Scan for the cell matching the given text and deliver its [X, Y] coordinate at center. 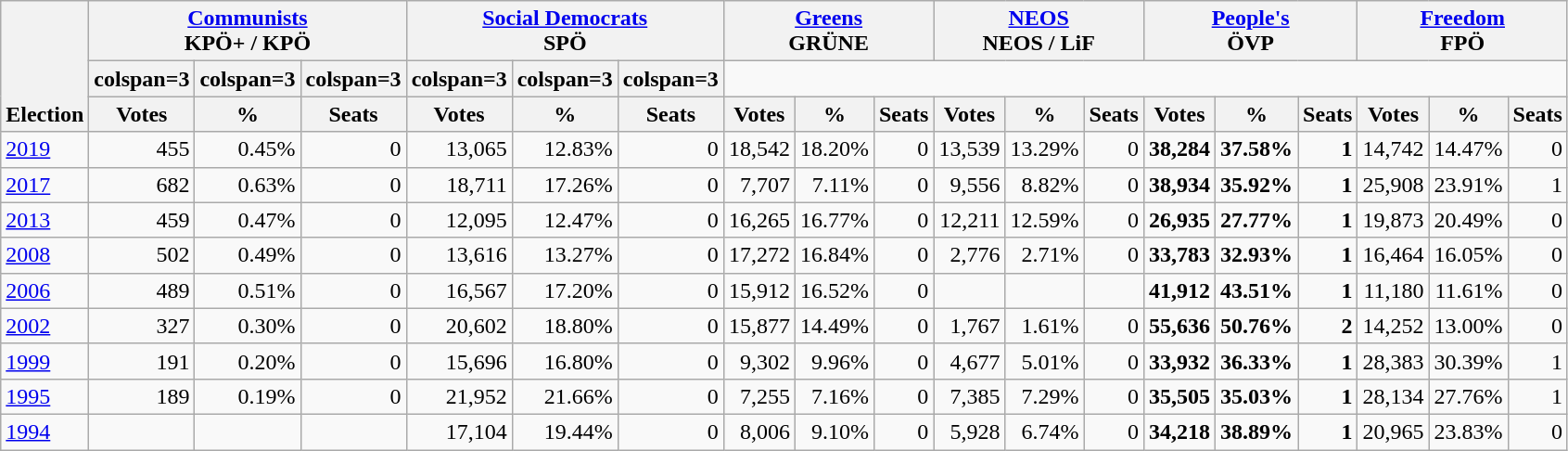
16.77% [835, 220]
8,006 [759, 432]
1,767 [970, 326]
7,707 [759, 185]
7.11% [835, 185]
0.19% [248, 396]
12.83% [565, 149]
13.00% [1469, 326]
28,383 [1393, 361]
27.76% [1469, 396]
FreedomFPÖ [1463, 32]
35.03% [1256, 396]
38,934 [1179, 185]
34,218 [1179, 432]
50.76% [1256, 326]
13,065 [459, 149]
502 [142, 255]
2.71% [1044, 255]
4,677 [970, 361]
11,180 [1393, 290]
36.33% [1256, 361]
Election [45, 67]
25,908 [1393, 185]
17,104 [459, 432]
7.16% [835, 396]
16.80% [565, 361]
2006 [45, 290]
26,935 [1179, 220]
19,873 [1393, 220]
16.84% [835, 255]
28,134 [1393, 396]
12.59% [1044, 220]
15,696 [459, 361]
1.61% [1044, 326]
0.51% [248, 290]
9.10% [835, 432]
13,539 [970, 149]
14,742 [1393, 149]
2017 [45, 185]
327 [142, 326]
18.20% [835, 149]
Social DemocratsSPÖ [565, 32]
17.26% [565, 185]
2013 [45, 220]
0.30% [248, 326]
18,711 [459, 185]
People'sÖVP [1250, 32]
459 [142, 220]
19.44% [565, 432]
9.96% [835, 361]
20,965 [1393, 432]
41,912 [1179, 290]
0.49% [248, 255]
16.52% [835, 290]
16,464 [1393, 255]
6.74% [1044, 432]
0.20% [248, 361]
21,952 [459, 396]
191 [142, 361]
15,912 [759, 290]
38,284 [1179, 149]
13.29% [1044, 149]
18.80% [565, 326]
489 [142, 290]
2002 [45, 326]
0.47% [248, 220]
1999 [45, 361]
27.77% [1256, 220]
16,265 [759, 220]
9,302 [759, 361]
38.89% [1256, 432]
0.45% [248, 149]
43.51% [1256, 290]
16,567 [459, 290]
2008 [45, 255]
17,272 [759, 255]
20.49% [1469, 220]
2 [1328, 326]
33,783 [1179, 255]
1994 [45, 432]
32.93% [1256, 255]
NEOSNEOS / LiF [1039, 32]
23.91% [1469, 185]
33,932 [1179, 361]
682 [142, 185]
7.29% [1044, 396]
35.92% [1256, 185]
8.82% [1044, 185]
16.05% [1469, 255]
20,602 [459, 326]
14,252 [1393, 326]
5,928 [970, 432]
13.27% [565, 255]
189 [142, 396]
15,877 [759, 326]
5.01% [1044, 361]
21.66% [565, 396]
11.61% [1469, 290]
2,776 [970, 255]
CommunistsKPÖ+ / KPÖ [248, 32]
14.49% [835, 326]
455 [142, 149]
30.39% [1469, 361]
2019 [45, 149]
12.47% [565, 220]
13,616 [459, 255]
18,542 [759, 149]
23.83% [1469, 432]
GreensGRÜNE [829, 32]
0.63% [248, 185]
12,095 [459, 220]
7,385 [970, 396]
17.20% [565, 290]
55,636 [1179, 326]
9,556 [970, 185]
7,255 [759, 396]
37.58% [1256, 149]
1995 [45, 396]
35,505 [1179, 396]
12,211 [970, 220]
14.47% [1469, 149]
